Return (X, Y) of the center of cell containing provided text 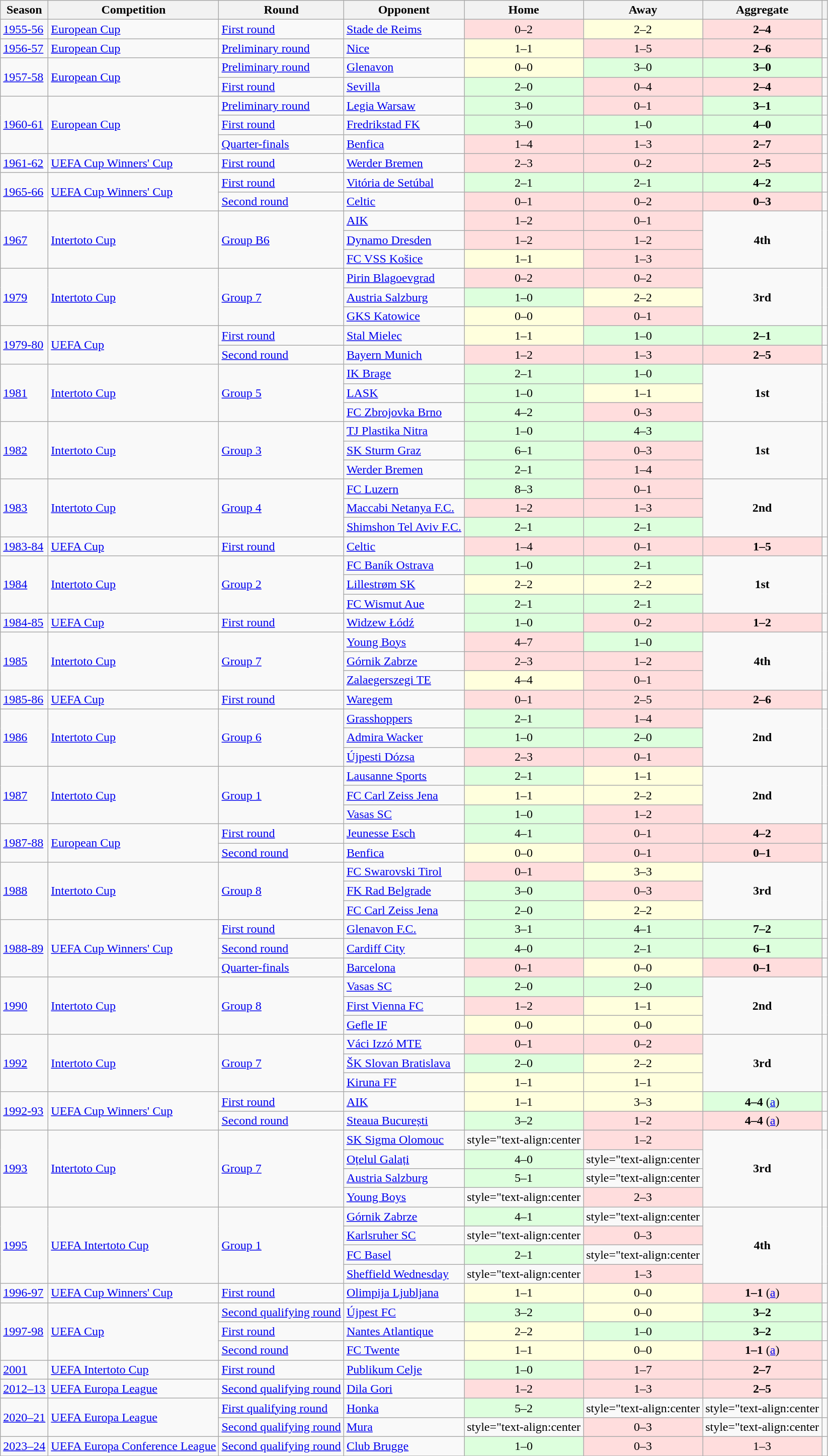
Away (643, 10)
LASK (403, 393)
Stal Mielec (403, 336)
1960-61 (24, 125)
SK Sigma Olomouc (403, 1140)
FC Wismut Aue (403, 604)
Sheffield Wednesday (403, 1274)
Pirin Blagoevgrad (403, 278)
FC Zbrojovka Brno (403, 412)
FK Rad Belgrade (403, 891)
Glenavon (403, 67)
2023–24 (24, 1446)
1986 (24, 738)
Karlsruher SC (403, 1236)
Group 5 (281, 393)
1987-88 (24, 843)
1995 (24, 1245)
Home (524, 10)
TJ Plastika Nitra (403, 431)
1983-84 (24, 546)
Oțelul Galați (403, 1159)
Waregem (403, 699)
1956-57 (24, 48)
FC Baník Ostrava (403, 565)
7–2 (763, 929)
1996-97 (24, 1293)
Jeunesse Esch (403, 833)
5–2 (524, 1408)
Olimpija Ljubljana (403, 1293)
Opponent (403, 10)
1979-80 (24, 345)
First qualifying round (281, 1408)
2012–13 (24, 1389)
1984 (24, 585)
1997-98 (24, 1331)
FC Basel (403, 1255)
Gefle IF (403, 1025)
Mura (403, 1427)
0–4 (643, 87)
Fredrikstad FK (403, 125)
8–3 (524, 489)
First Vienna FC (403, 1006)
Barcelona (403, 967)
Stade de Reims (403, 29)
Nice (403, 48)
4–4 (524, 680)
Group B6 (281, 239)
1957-58 (24, 77)
1987 (24, 795)
Shimshon Tel Aviv F.C. (403, 527)
Club Brugge (403, 1446)
Dynamo Dresden (403, 240)
1961-62 (24, 163)
1982 (24, 450)
ŠK Slovan Bratislava (403, 1063)
1955-56 (24, 29)
2001 (24, 1369)
FC Twente (403, 1350)
Lillestrøm SK (403, 585)
UEFA Europa Conference League (134, 1446)
1992-93 (24, 1111)
Újpest FC (403, 1312)
Group 4 (281, 508)
1992 (24, 1063)
1985 (24, 661)
Steaua București (403, 1120)
Grasshoppers (403, 718)
Aggregate (763, 10)
Season (24, 10)
Maccabi Netanya F.C. (403, 508)
1985-86 (24, 699)
4–7 (524, 642)
1979 (24, 297)
Váci Izzó MTE (403, 1044)
Honka (403, 1408)
1988-89 (24, 948)
Group 2 (281, 585)
1984-85 (24, 623)
Cardiff City (403, 948)
5–1 (524, 1178)
Glenavon F.C. (403, 929)
FC VSS Košice (403, 259)
Bayern Munich (403, 355)
Widzew Łódź (403, 623)
1988 (24, 891)
FC Swarovski Tirol (403, 872)
FC Luzern (403, 489)
Lausanne Sports (403, 776)
2020–21 (24, 1417)
Legia Warsaw (403, 106)
SK Sturm Graz (403, 450)
GKS Katowice (403, 316)
1965-66 (24, 192)
Group 3 (281, 450)
Competition (134, 10)
1990 (24, 1006)
Dila Gori (403, 1389)
Vitória de Setúbal (403, 182)
1–7 (643, 1369)
Group 6 (281, 738)
Zalaegerszegi TE (403, 680)
1983 (24, 508)
Round (281, 10)
1993 (24, 1168)
Publikum Celje (403, 1369)
Nantes Atlantique (403, 1331)
IK Brage (403, 374)
Sevilla (403, 87)
1967 (24, 239)
Admira Wacker (403, 738)
Kiruna FF (403, 1082)
1981 (24, 393)
4–3 (643, 431)
Újpesti Dózsa (403, 757)
